Scan for the cell matching the given text and deliver its [X, Y] coordinate at center. 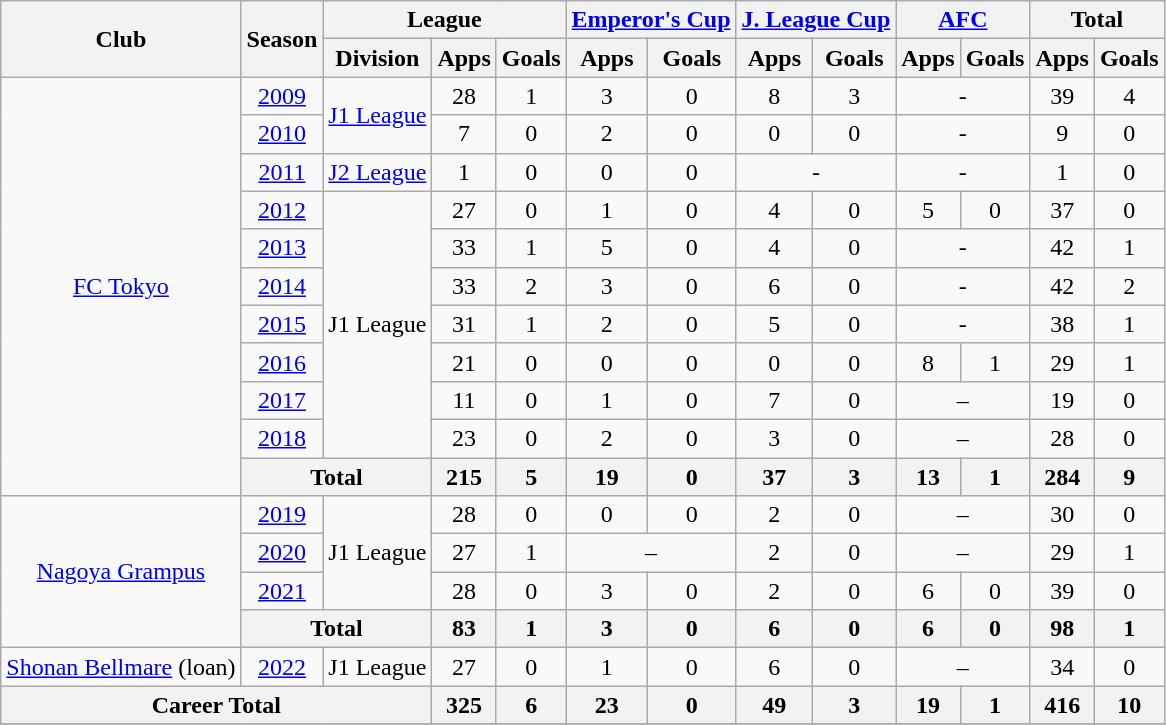
2016 [282, 362]
83 [464, 629]
FC Tokyo [121, 286]
J. League Cup [816, 20]
2020 [282, 553]
2021 [282, 591]
Club [121, 39]
34 [1062, 667]
Nagoya Grampus [121, 572]
2015 [282, 324]
Shonan Bellmare (loan) [121, 667]
Season [282, 39]
2011 [282, 172]
2018 [282, 438]
21 [464, 362]
2013 [282, 248]
416 [1062, 705]
49 [774, 705]
31 [464, 324]
Career Total [216, 705]
38 [1062, 324]
13 [928, 477]
98 [1062, 629]
2012 [282, 210]
Emperor's Cup [651, 20]
Division [378, 58]
11 [464, 400]
10 [1129, 705]
2017 [282, 400]
215 [464, 477]
284 [1062, 477]
J2 League [378, 172]
2009 [282, 96]
325 [464, 705]
2019 [282, 515]
AFC [963, 20]
League [444, 20]
2010 [282, 134]
2014 [282, 286]
30 [1062, 515]
2022 [282, 667]
